Return [x, y] of the center of cell containing provided text 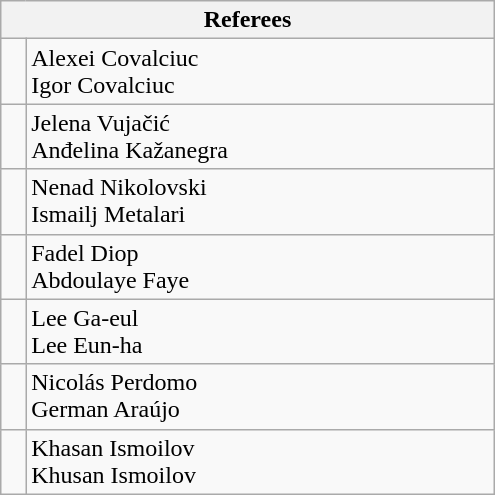
Khasan IsmoilovKhusan Ismoilov [260, 462]
Alexei CovalciucIgor Covalciuc [260, 72]
Nicolás PerdomoGerman Araújo [260, 396]
Jelena VujačićAnđelina Kažanegra [260, 136]
Nenad NikolovskiIsmailj Metalari [260, 202]
Fadel DiopAbdoulaye Faye [260, 266]
Lee Ga-eulLee Eun-ha [260, 332]
Referees [248, 20]
